Search for the cell housing the specified text and yield its [X, Y] center coordinate. 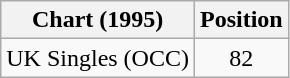
UK Singles (OCC) [98, 58]
82 [241, 58]
Position [241, 20]
Chart (1995) [98, 20]
